Output the (x, y) coordinate of the center of the cell containing the given text.  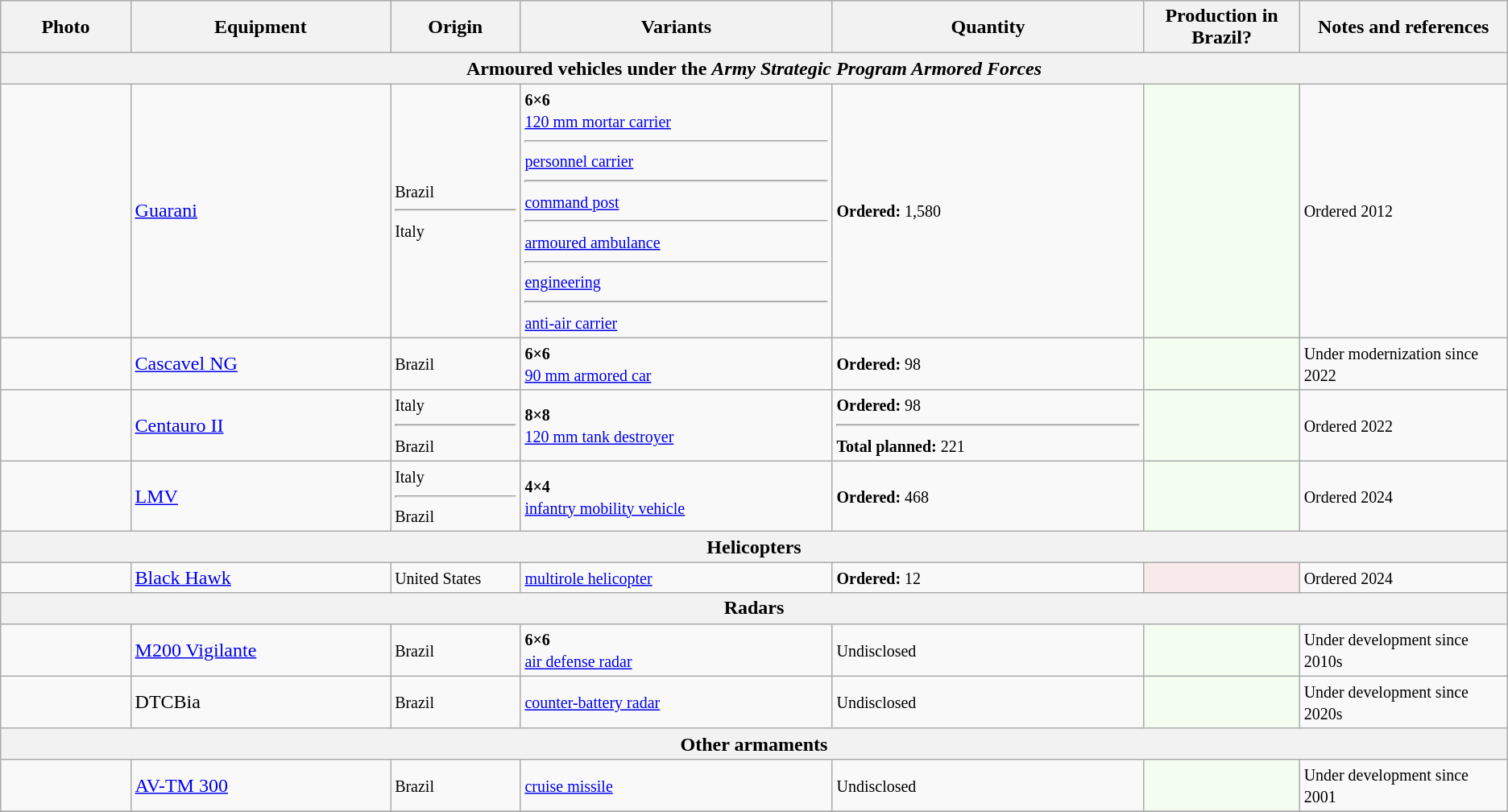
6×6120 mm mortar carrierpersonnel carriercommand postarmoured ambulanceengineeringanti-air carrier (677, 211)
Under development since 2001 (1403, 785)
Armoured vehicles under the Army Strategic Program Armored Forces (754, 68)
LMV (261, 496)
AV-TM 300 (261, 785)
6×6air defense radar (677, 649)
Radars (754, 608)
Ordered: 98 (988, 364)
cruise missile (677, 785)
Centauro II (261, 425)
8×8120 mm tank destroyer (677, 425)
Black Hawk (261, 578)
counter-battery radar (677, 702)
DTCBia (261, 702)
Ordered: 98Total planned: 221 (988, 425)
United States (456, 578)
Cascavel NG (261, 364)
Origin (456, 27)
Under modernization since 2022 (1403, 364)
Under development since 2010s (1403, 649)
Under development since 2020s (1403, 702)
Ordered: 1,580 (988, 211)
Variants (677, 27)
Ordered 2012 (1403, 211)
4×4infantry mobility vehicle (677, 496)
Photo (66, 27)
Ordered 2022 (1403, 425)
Ordered: 12 (988, 578)
BrazilItaly (456, 211)
Other armaments (754, 744)
Quantity (988, 27)
Helicopters (754, 547)
Notes and references (1403, 27)
Production in Brazil? (1221, 27)
6×690 mm armored car (677, 364)
Ordered: 468 (988, 496)
M200 Vigilante (261, 649)
Equipment (261, 27)
Guarani (261, 211)
multirole helicopter (677, 578)
